Scan for the cell matching the given text and deliver its (X, Y) coordinate at center. 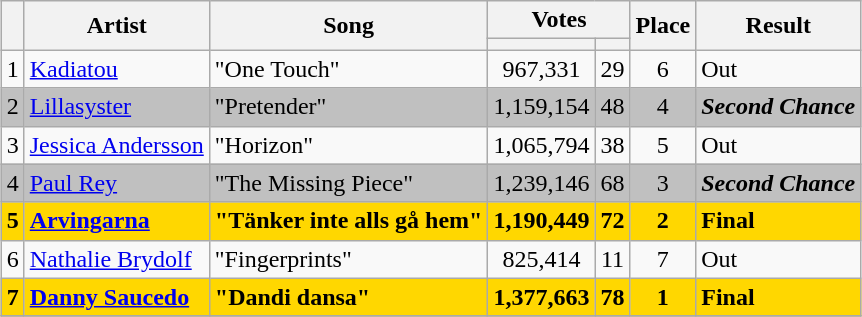
"The Missing Piece" (348, 183)
78 (612, 297)
Lillasyster (116, 107)
11 (612, 259)
Arvingarna (116, 221)
Paul Rey (116, 183)
Votes (559, 20)
"Horizon" (348, 145)
Result (778, 26)
1,377,663 (542, 297)
967,331 (542, 69)
"One Touch" (348, 69)
"Dandi dansa" (348, 297)
"Tänker inte alls gå hem" (348, 221)
Nathalie Brydolf (116, 259)
825,414 (542, 259)
"Fingerprints" (348, 259)
1,239,146 (542, 183)
1,159,154 (542, 107)
Song (348, 26)
Place (663, 26)
Kadiatou (116, 69)
48 (612, 107)
1,065,794 (542, 145)
38 (612, 145)
29 (612, 69)
1,190,449 (542, 221)
Artist (116, 26)
"Pretender" (348, 107)
72 (612, 221)
Jessica Andersson (116, 145)
68 (612, 183)
Danny Saucedo (116, 297)
